Pinpoint the cell where the given text exists, returning its (x, y) midpoint coordinate. 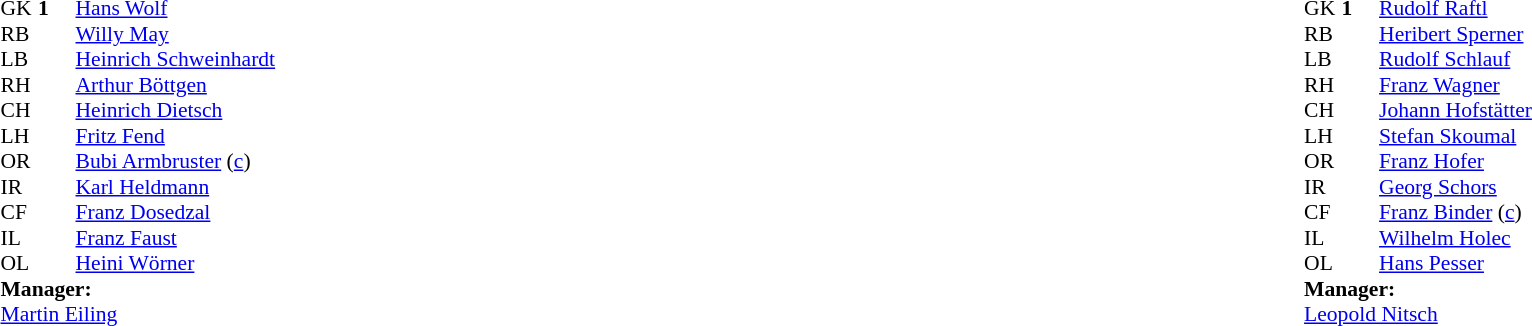
Franz Binder (c) (1456, 213)
Willy May (176, 34)
Franz Wagner (1456, 85)
Wilhelm Holec (1456, 238)
Fritz Fend (176, 136)
Karl Heldmann (176, 187)
Johann Hofstätter (1456, 111)
Arthur Böttgen (176, 85)
Franz Dosedzal (176, 213)
Georg Schors (1456, 187)
Heini Wörner (176, 263)
Heinrich Schweinhardt (176, 59)
Franz Faust (176, 238)
Bubi Armbruster (c) (176, 161)
Stefan Skoumal (1456, 136)
Franz Hofer (1456, 161)
Heribert Sperner (1456, 34)
Hans Pesser (1456, 263)
Heinrich Dietsch (176, 111)
Rudolf Schlauf (1456, 59)
